Find where the given text appears and provide that cell's center as [x, y] coordinate. 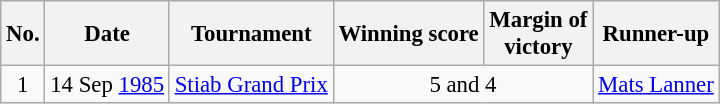
1 [23, 85]
No. [23, 34]
Margin ofvictory [538, 34]
Winning score [408, 34]
14 Sep 1985 [107, 85]
Stiab Grand Prix [251, 85]
Date [107, 34]
Runner-up [656, 34]
5 and 4 [463, 85]
Mats Lanner [656, 85]
Tournament [251, 34]
